Locate the cell with the specified text and output its [X, Y] center coordinate. 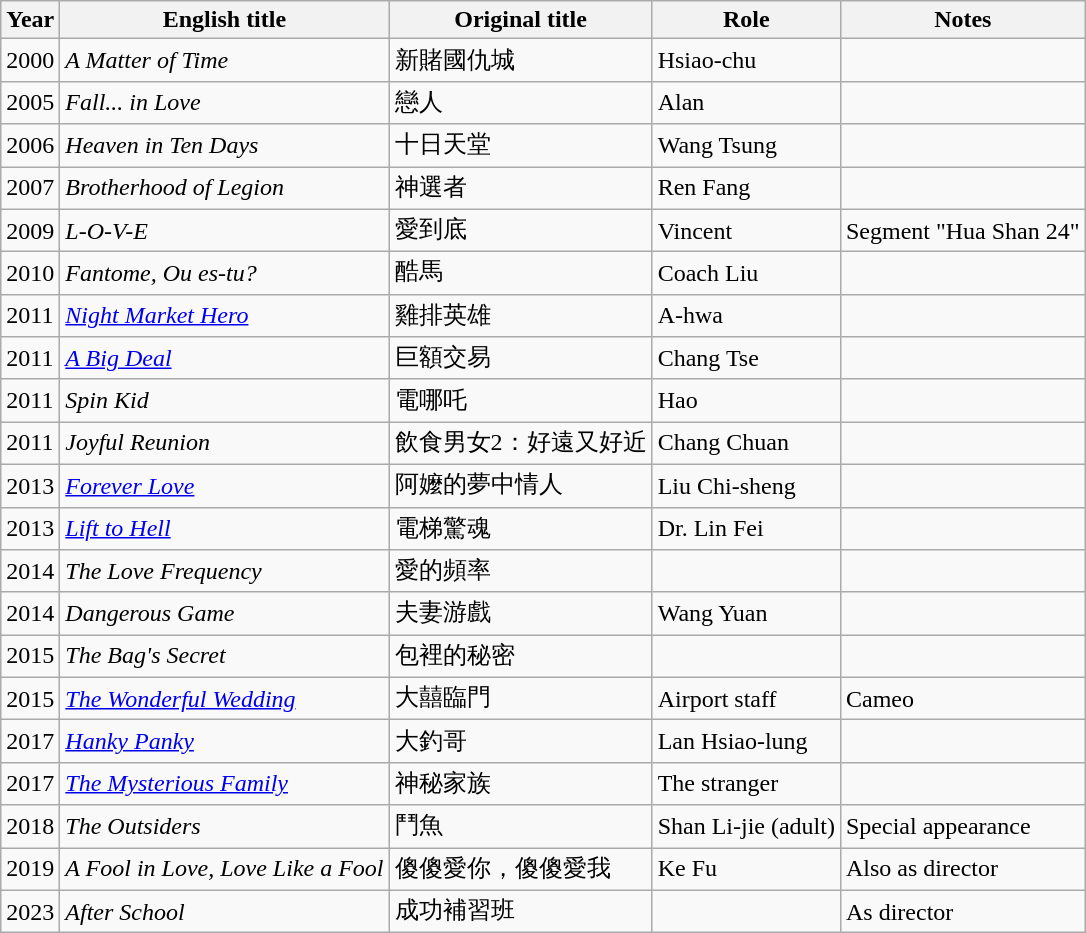
成功補習班 [520, 912]
The Wonderful Wedding [224, 698]
Wang Tsung [746, 146]
新賭國仇城 [520, 60]
Forever Love [224, 486]
酷馬 [520, 274]
2006 [30, 146]
Airport staff [746, 698]
Joyful Reunion [224, 444]
大釣哥 [520, 742]
Also as director [962, 870]
English title [224, 20]
十日天堂 [520, 146]
Night Market Hero [224, 316]
2005 [30, 102]
Special appearance [962, 826]
The stranger [746, 784]
Dr. Lin Fei [746, 528]
夫妻游戲 [520, 614]
雞排英雄 [520, 316]
Fall... in Love [224, 102]
Hao [746, 400]
巨額交易 [520, 358]
The Bag's Secret [224, 656]
A Matter of Time [224, 60]
電梯驚魂 [520, 528]
Notes [962, 20]
Lift to Hell [224, 528]
Dangerous Game [224, 614]
2019 [30, 870]
Heaven in Ten Days [224, 146]
Hsiao-chu [746, 60]
Shan Li-jie (adult) [746, 826]
A Big Deal [224, 358]
Vincent [746, 230]
Liu Chi-sheng [746, 486]
包裡的秘密 [520, 656]
Chang Chuan [746, 444]
Role [746, 20]
2023 [30, 912]
A Fool in Love, Love Like a Fool [224, 870]
2007 [30, 188]
大囍臨門 [520, 698]
The Outsiders [224, 826]
The Love Frequency [224, 572]
Ren Fang [746, 188]
2000 [30, 60]
As director [962, 912]
Year [30, 20]
Coach Liu [746, 274]
2018 [30, 826]
Ke Fu [746, 870]
阿嬤的夢中情人 [520, 486]
戀人 [520, 102]
2010 [30, 274]
Original title [520, 20]
神秘家族 [520, 784]
Cameo [962, 698]
Alan [746, 102]
愛到底 [520, 230]
Chang Tse [746, 358]
鬥魚 [520, 826]
Segment "Hua Shan 24" [962, 230]
愛的頻率 [520, 572]
After School [224, 912]
Spin Kid [224, 400]
電哪吒 [520, 400]
神選者 [520, 188]
傻傻愛你，傻傻愛我 [520, 870]
A-hwa [746, 316]
Fantome, Ou es-tu? [224, 274]
The Mysterious Family [224, 784]
Lan Hsiao-lung [746, 742]
L-O-V-E [224, 230]
Brotherhood of Legion [224, 188]
飲食男女2：好遠又好近 [520, 444]
Hanky Panky [224, 742]
Wang Yuan [746, 614]
2009 [30, 230]
